Provide the (X, Y) coordinate of the cell's center where the given text is located.  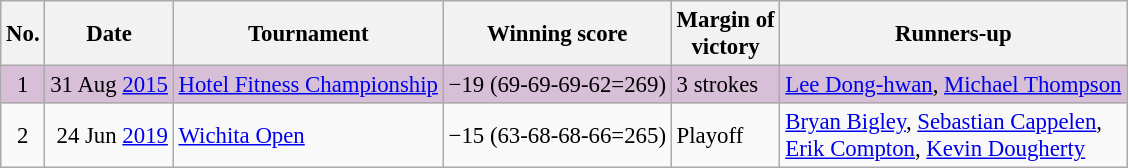
−19 (69-69-69-62=269) (557, 85)
Tournament (308, 34)
Hotel Fitness Championship (308, 85)
Margin ofvictory (726, 34)
Date (109, 34)
2 (23, 136)
Wichita Open (308, 136)
Playoff (726, 136)
No. (23, 34)
Lee Dong-hwan, Michael Thompson (954, 85)
Bryan Bigley, Sebastian Cappelen, Erik Compton, Kevin Dougherty (954, 136)
1 (23, 85)
24 Jun 2019 (109, 136)
3 strokes (726, 85)
Runners-up (954, 34)
−15 (63-68-68-66=265) (557, 136)
31 Aug 2015 (109, 85)
Winning score (557, 34)
